For the text-containing cell, return its midpoint in (x, y) coordinate format. 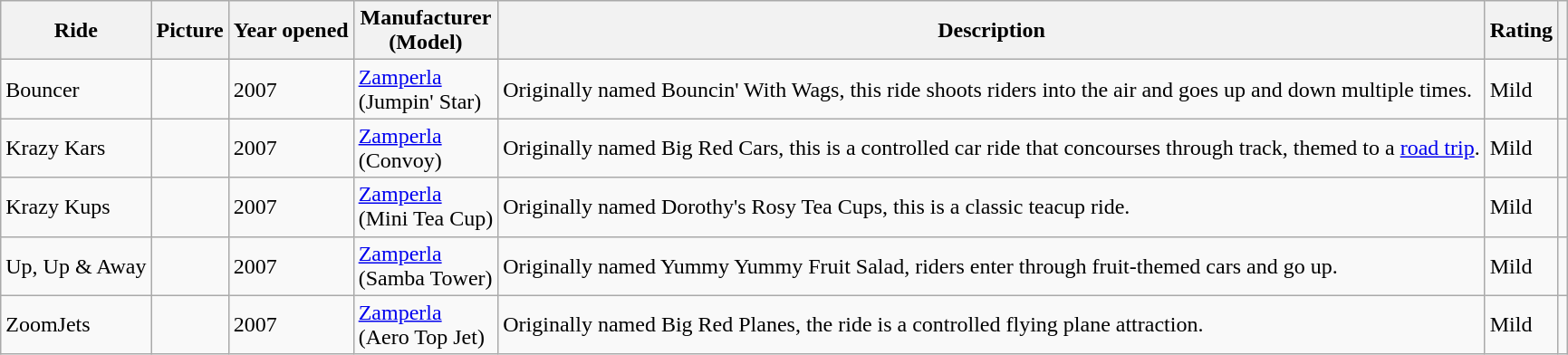
Zamperla(Samba Tower) (426, 266)
Zamperla(Jumpin' Star) (426, 89)
Picture (190, 31)
Year opened (291, 31)
Zamperla(Convoy) (426, 149)
Krazy Kars (76, 149)
Manufacturer(Model) (426, 31)
ZoomJets (76, 324)
Originally named Dorothy's Rosy Tea Cups, this is a classic teacup ride. (991, 206)
Krazy Kups (76, 206)
Up, Up & Away (76, 266)
Ride (76, 31)
Originally named Big Red Planes, the ride is a controlled flying plane attraction. (991, 324)
Rating (1521, 31)
Description (991, 31)
Originally named Yummy Yummy Fruit Salad, riders enter through fruit-themed cars and go up. (991, 266)
Zamperla(Mini Tea Cup) (426, 206)
Zamperla(Aero Top Jet) (426, 324)
Bouncer (76, 89)
Originally named Big Red Cars, this is a controlled car ride that concourses through track, themed to a road trip. (991, 149)
Originally named Bouncin' With Wags, this ride shoots riders into the air and goes up and down multiple times. (991, 89)
